Determine the [X, Y] coordinate at the center of the cell enclosing the given text.  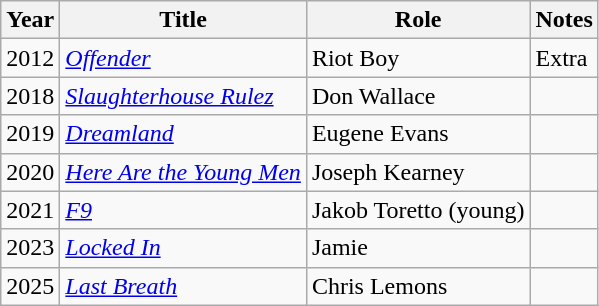
Year [30, 20]
Extra [564, 58]
Joseph Kearney [418, 172]
Don Wallace [418, 96]
Last Breath [184, 286]
Notes [564, 20]
Slaughterhouse Rulez [184, 96]
2012 [30, 58]
Locked In [184, 248]
Eugene Evans [418, 134]
Chris Lemons [418, 286]
Here Are the Young Men [184, 172]
Title [184, 20]
2019 [30, 134]
2025 [30, 286]
F9 [184, 210]
Jamie [418, 248]
Jakob Toretto (young) [418, 210]
2023 [30, 248]
Dreamland [184, 134]
2020 [30, 172]
2018 [30, 96]
Role [418, 20]
Offender [184, 58]
Riot Boy [418, 58]
2021 [30, 210]
